Return the [X, Y] coordinate for the center point of the cell that contains the specified text.  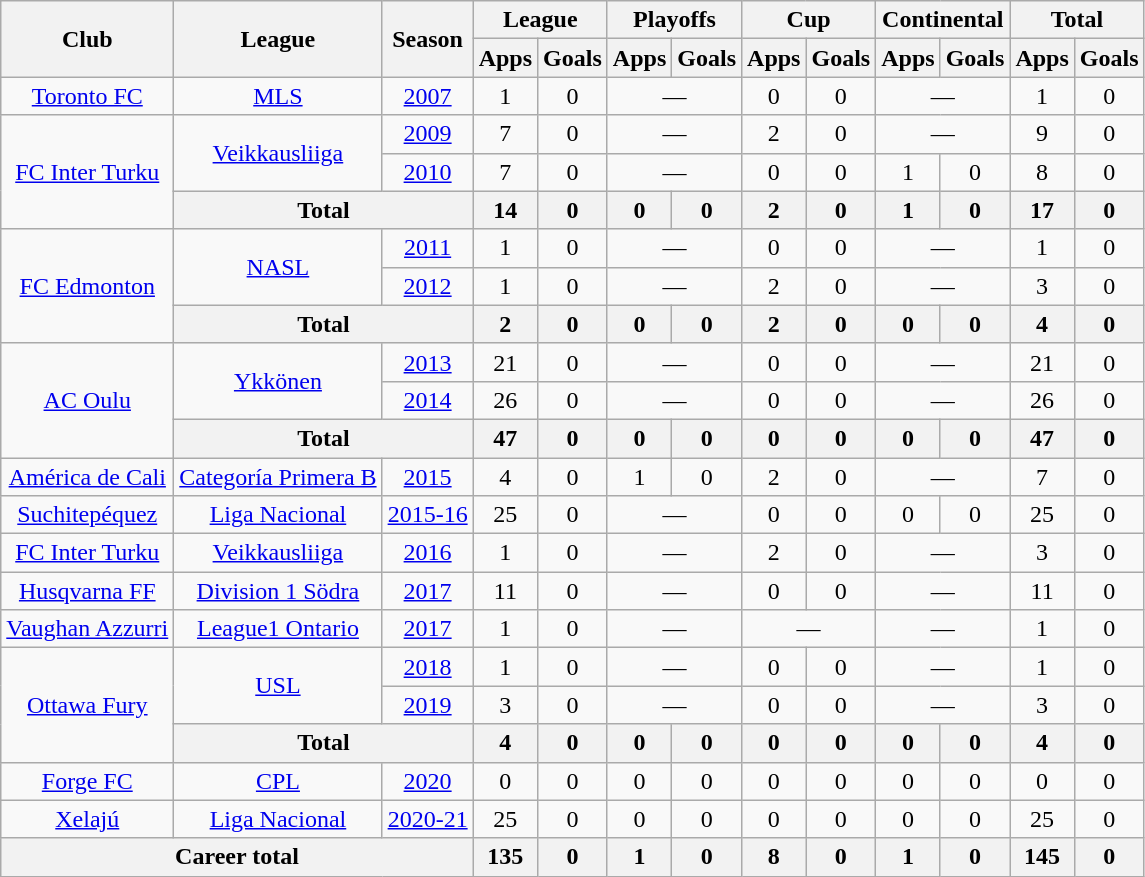
9 [1042, 134]
Forge FC [88, 781]
Suchitepéquez [88, 515]
Xelajú [88, 819]
135 [505, 857]
2013 [428, 362]
2012 [428, 286]
Career total [237, 857]
Toronto FC [88, 96]
CPL [278, 781]
América de Cali [88, 477]
Club [88, 39]
Husqvarna FF [88, 591]
2011 [428, 248]
2015 [428, 477]
2009 [428, 134]
2020-21 [428, 819]
Ykkönen [278, 381]
Cup [809, 20]
2019 [428, 705]
MLS [278, 96]
2010 [428, 172]
17 [1042, 210]
Season [428, 39]
Playoffs [674, 20]
Ottawa Fury [88, 705]
USL [278, 686]
2007 [428, 96]
Vaughan Azzurri [88, 629]
League1 Ontario [278, 629]
145 [1042, 857]
2014 [428, 400]
14 [505, 210]
2015-16 [428, 515]
FC Edmonton [88, 286]
2016 [428, 553]
Continental [943, 20]
NASL [278, 267]
Categoría Primera B [278, 477]
2020 [428, 781]
Division 1 Södra [278, 591]
AC Oulu [88, 400]
2018 [428, 667]
